Find where the given text appears and provide that cell's center as [x, y] coordinate. 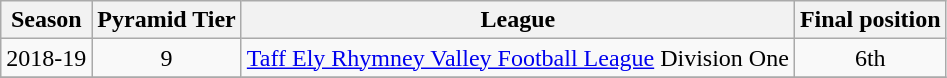
9 [167, 58]
Season [46, 20]
Pyramid Tier [167, 20]
Final position [870, 20]
2018-19 [46, 58]
Taff Ely Rhymney Valley Football League Division One [518, 58]
League [518, 20]
6th [870, 58]
